Scan for the cell matching the given text and deliver its [x, y] coordinate at center. 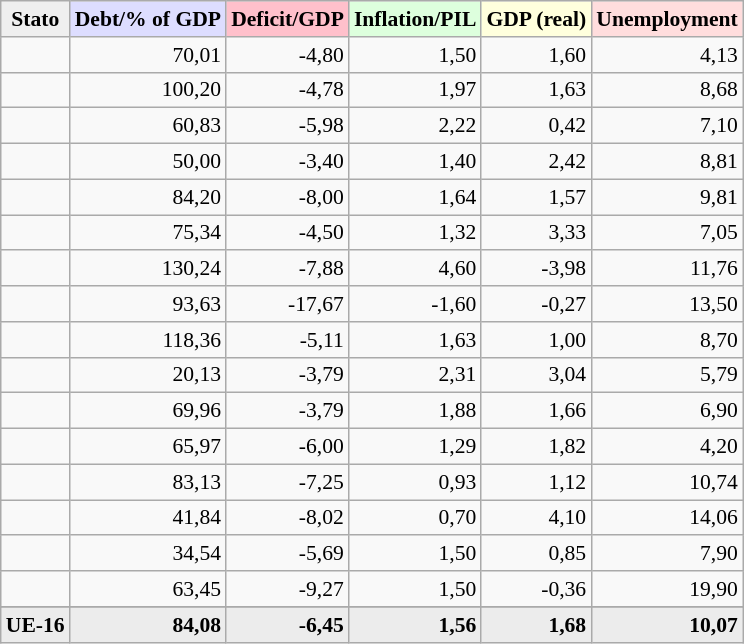
0,42 [536, 126]
1,60 [536, 55]
-3,40 [288, 162]
1,97 [415, 90]
-4,50 [288, 233]
-3,98 [536, 269]
-4,80 [288, 55]
2,22 [415, 126]
1,40 [415, 162]
-8,00 [288, 197]
1,64 [415, 197]
3,04 [536, 375]
1,68 [536, 625]
8,81 [667, 162]
-9,27 [288, 589]
-5,98 [288, 126]
-6,45 [288, 625]
-17,67 [288, 304]
1,32 [415, 233]
70,01 [148, 55]
3,33 [536, 233]
1,12 [536, 482]
Unemployment [667, 19]
14,06 [667, 518]
84,08 [148, 625]
2,42 [536, 162]
0,70 [415, 518]
-8,02 [288, 518]
65,97 [148, 447]
1,29 [415, 447]
93,63 [148, 304]
7,05 [667, 233]
9,81 [667, 197]
-1,60 [415, 304]
50,00 [148, 162]
63,45 [148, 589]
1,88 [415, 411]
Stato [36, 19]
4,20 [667, 447]
GDP (real) [536, 19]
1,82 [536, 447]
-7,88 [288, 269]
4,60 [415, 269]
1,56 [415, 625]
1,57 [536, 197]
Inflation/PIL [415, 19]
34,54 [148, 554]
118,36 [148, 340]
-0,27 [536, 304]
8,70 [667, 340]
-6,00 [288, 447]
-7,25 [288, 482]
0,85 [536, 554]
83,13 [148, 482]
41,84 [148, 518]
10,07 [667, 625]
-0,36 [536, 589]
UE-16 [36, 625]
19,90 [667, 589]
69,96 [148, 411]
84,20 [148, 197]
-5,11 [288, 340]
11,76 [667, 269]
-4,78 [288, 90]
5,79 [667, 375]
13,50 [667, 304]
8,68 [667, 90]
Debt/% of GDP [148, 19]
2,31 [415, 375]
130,24 [148, 269]
1,66 [536, 411]
100,20 [148, 90]
60,83 [148, 126]
1,00 [536, 340]
4,10 [536, 518]
6,90 [667, 411]
75,34 [148, 233]
10,74 [667, 482]
7,10 [667, 126]
0,93 [415, 482]
4,13 [667, 55]
20,13 [148, 375]
7,90 [667, 554]
-5,69 [288, 554]
Deficit/GDP [288, 19]
